Locate the cell with the specified text and output its (X, Y) center coordinate. 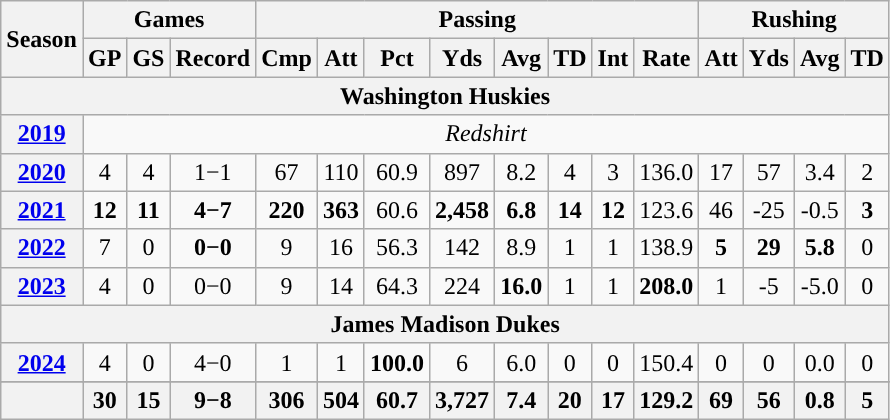
6 (462, 362)
GS (148, 58)
2019 (42, 134)
15 (148, 400)
208.0 (666, 286)
Pct (396, 58)
504 (340, 400)
GP (104, 58)
56 (768, 400)
Rate (666, 58)
4−0 (213, 362)
60.6 (396, 210)
5.8 (820, 248)
2024 (42, 362)
Passing (478, 20)
-25 (768, 210)
150.4 (666, 362)
7 (104, 248)
16.0 (522, 286)
123.6 (666, 210)
0.0 (820, 362)
2021 (42, 210)
129.2 (666, 400)
Int (613, 58)
-5.0 (820, 286)
2,458 (462, 210)
363 (340, 210)
Record (213, 58)
220 (287, 210)
0.8 (820, 400)
16 (340, 248)
136.0 (666, 172)
897 (462, 172)
110 (340, 172)
138.9 (666, 248)
30 (104, 400)
8.2 (522, 172)
306 (287, 400)
Season (42, 39)
2 (867, 172)
1−1 (213, 172)
29 (768, 248)
142 (462, 248)
46 (721, 210)
8.9 (522, 248)
Washington Huskies (446, 96)
3,727 (462, 400)
2022 (42, 248)
Redshirt (486, 134)
2023 (42, 286)
64.3 (396, 286)
100.0 (396, 362)
Rushing (794, 20)
60.9 (396, 172)
-0.5 (820, 210)
4−7 (213, 210)
224 (462, 286)
69 (721, 400)
6.8 (522, 210)
56.3 (396, 248)
67 (287, 172)
9−8 (213, 400)
Games (168, 20)
60.7 (396, 400)
57 (768, 172)
20 (570, 400)
James Madison Dukes (446, 324)
7.4 (522, 400)
-5 (768, 286)
Cmp (287, 58)
3.4 (820, 172)
6.0 (522, 362)
2020 (42, 172)
11 (148, 210)
